Search for the cell housing the specified text and yield its (X, Y) center coordinate. 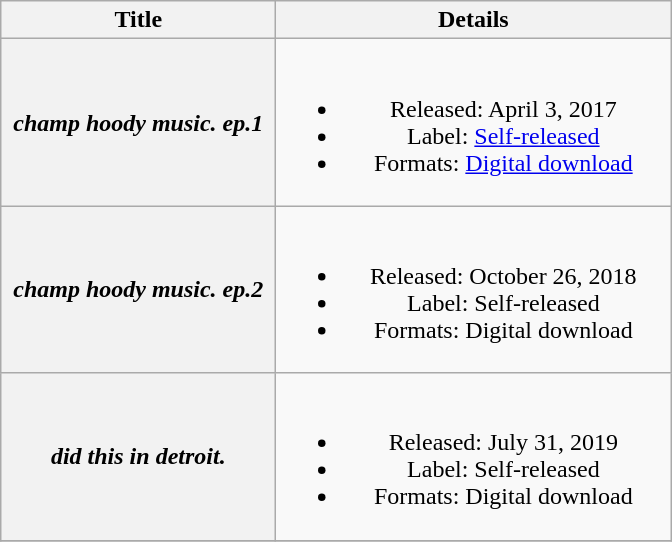
champ hoody music. ep.1 (138, 122)
Title (138, 20)
Released: April 3, 2017Label: Self-releasedFormats: Digital download (474, 122)
did this in detroit. (138, 456)
champ hoody music. ep.2 (138, 290)
Released: October 26, 2018Label: Self-releasedFormats: Digital download (474, 290)
Details (474, 20)
Released: July 31, 2019Label: Self-releasedFormats: Digital download (474, 456)
